Return the [X, Y] coordinate for the center point of the cell that contains the specified text.  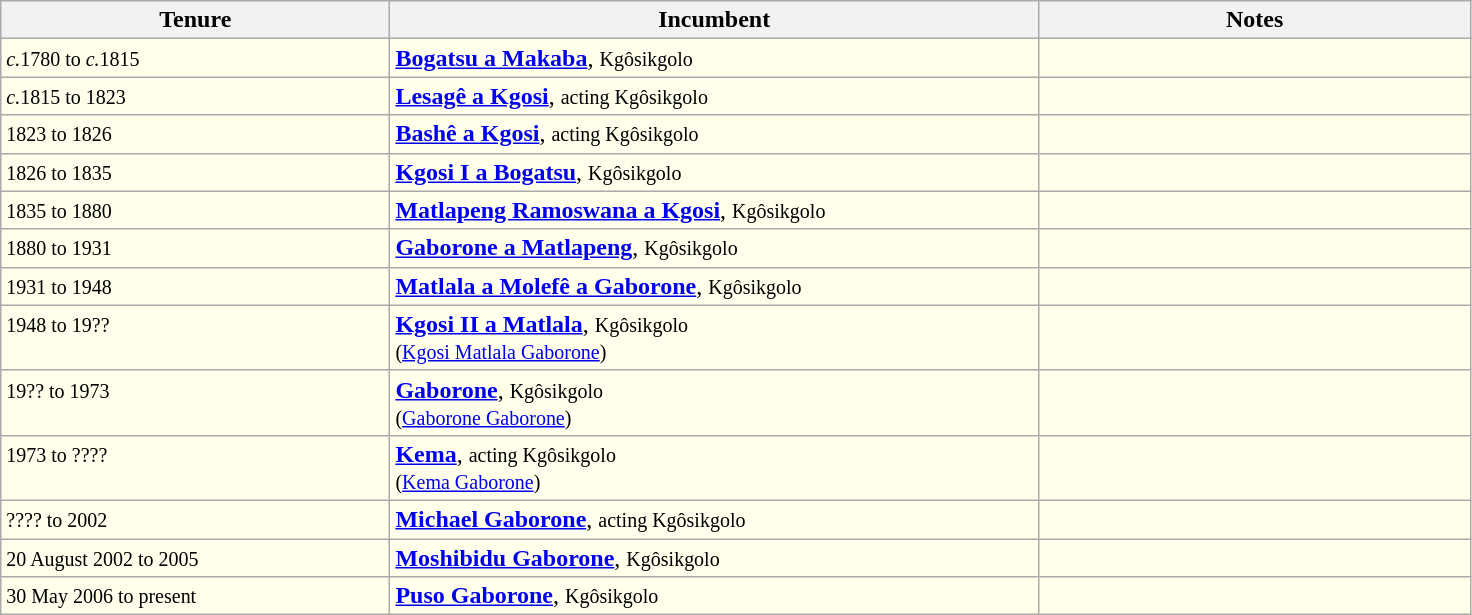
Michael Gaborone, acting Kgôsikgolo [714, 519]
20 August 2002 to 2005 [196, 557]
1931 to 1948 [196, 286]
Gaborone a Matlapeng, Kgôsikgolo [714, 248]
1973 to ???? [196, 468]
???? to 2002 [196, 519]
Tenure [196, 20]
c.1780 to c.1815 [196, 58]
1835 to 1880 [196, 210]
Moshibidu Gaborone, Kgôsikgolo [714, 557]
Bogatsu a Makaba, Kgôsikgolo [714, 58]
Matlala a Molefê a Gaborone, Kgôsikgolo [714, 286]
Kema, acting Kgôsikgolo(Kema Gaborone) [714, 468]
Bashê a Kgosi, acting Kgôsikgolo [714, 134]
1826 to 1835 [196, 172]
Lesagê a Kgosi, acting Kgôsikgolo [714, 96]
Notes [1254, 20]
Puso Gaborone, Kgôsikgolo [714, 596]
19?? to 1973 [196, 402]
1880 to 1931 [196, 248]
Kgosi II a Matlala, Kgôsikgolo(Kgosi Matlala Gaborone) [714, 338]
Matlapeng Ramoswana a Kgosi, Kgôsikgolo [714, 210]
Kgosi I a Bogatsu, Kgôsikgolo [714, 172]
c.1815 to 1823 [196, 96]
1823 to 1826 [196, 134]
Gaborone, Kgôsikgolo(Gaborone Gaborone) [714, 402]
Incumbent [714, 20]
30 May 2006 to present [196, 596]
1948 to 19?? [196, 338]
